Pinpoint the cell where the given text exists, returning its (X, Y) midpoint coordinate. 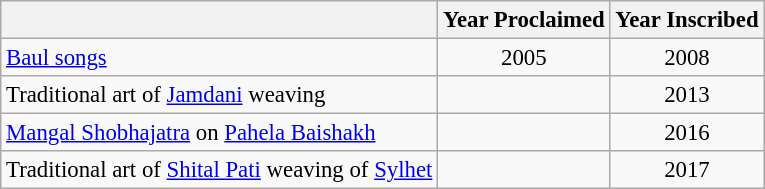
Traditional art of Jamdani weaving (220, 95)
Baul songs (220, 57)
Year Proclaimed (524, 20)
2008 (687, 57)
Year Inscribed (687, 20)
2016 (687, 133)
2005 (524, 57)
Mangal Shobhajatra on Pahela Baishakh (220, 133)
2017 (687, 170)
2013 (687, 95)
Traditional art of Shital Pati weaving of Sylhet (220, 170)
